Identify which cell holds the provided text, then report its (X, Y) central coordinate. 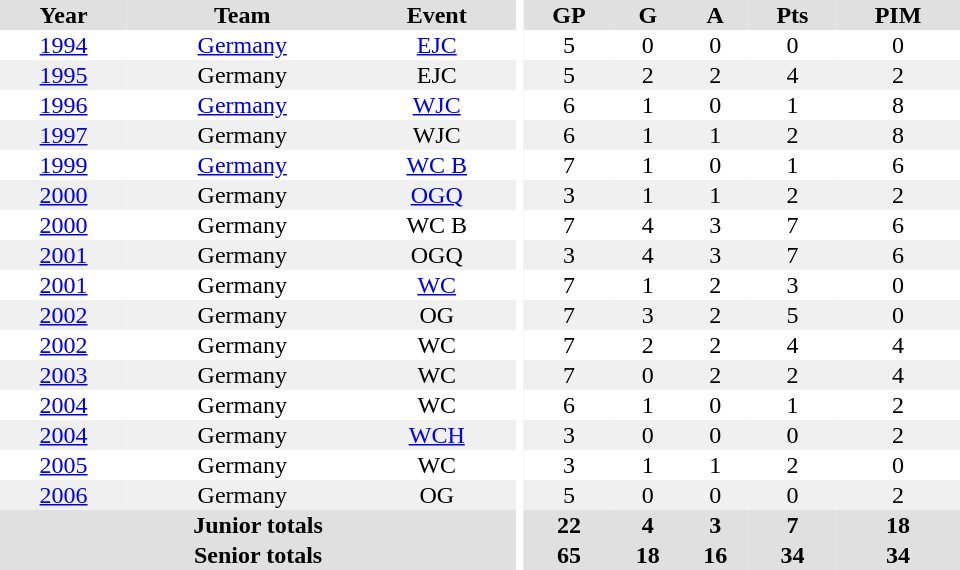
Team (242, 15)
2006 (64, 495)
G (648, 15)
22 (570, 525)
65 (570, 555)
2005 (64, 465)
Event (436, 15)
1994 (64, 45)
16 (714, 555)
Junior totals (258, 525)
1997 (64, 135)
1995 (64, 75)
1999 (64, 165)
Year (64, 15)
1996 (64, 105)
WCH (436, 435)
A (714, 15)
2003 (64, 375)
Senior totals (258, 555)
GP (570, 15)
Pts (792, 15)
PIM (898, 15)
